Identify which cell holds the provided text, then report its (x, y) central coordinate. 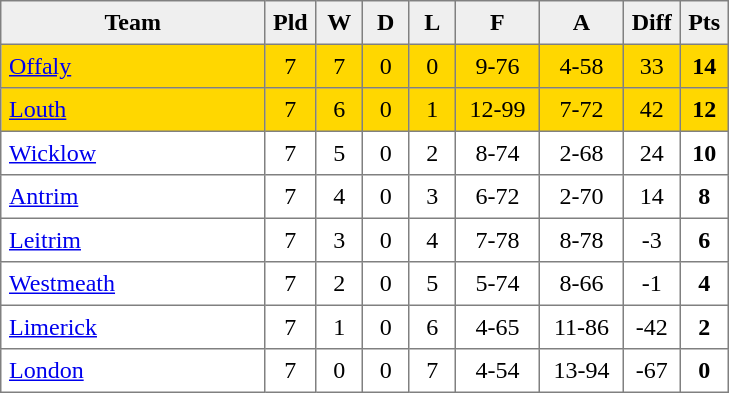
8 (704, 197)
Offaly (133, 66)
6-72 (497, 197)
7-72 (581, 110)
London (133, 371)
42 (651, 110)
4-58 (581, 66)
Limerick (133, 327)
10 (704, 153)
-3 (651, 240)
13-94 (581, 371)
F (497, 23)
12 (704, 110)
Westmeath (133, 284)
7-78 (497, 240)
4-54 (497, 371)
5-74 (497, 284)
2-70 (581, 197)
Louth (133, 110)
L (432, 23)
8-78 (581, 240)
W (339, 23)
A (581, 23)
24 (651, 153)
-42 (651, 327)
12-99 (497, 110)
Wicklow (133, 153)
Team (133, 23)
Pts (704, 23)
8-74 (497, 153)
D (385, 23)
8-66 (581, 284)
Leitrim (133, 240)
-67 (651, 371)
9-76 (497, 66)
2-68 (581, 153)
Pld (290, 23)
11-86 (581, 327)
Antrim (133, 197)
Diff (651, 23)
-1 (651, 284)
4-65 (497, 327)
33 (651, 66)
